Output the [X, Y] coordinate of the center of the cell containing the given text.  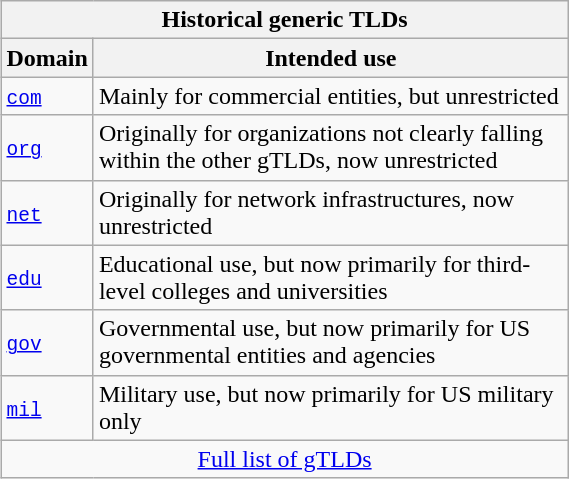
gov [47, 342]
Intended use [330, 58]
Military use, but now primarily for US military only [330, 408]
Originally for organizations not clearly falling within the other gTLDs, now unrestricted [330, 148]
Governmental use, but now primarily for US governmental entities and agencies [330, 342]
edu [47, 278]
Domain [47, 58]
Mainly for commercial entities, but unrestricted [330, 96]
Historical generic TLDs [284, 20]
Educational use, but now primarily for third-level colleges and universities [330, 278]
net [47, 212]
Originally for network infrastructures, now unrestricted [330, 212]
org [47, 148]
com [47, 96]
Full list of gTLDs [284, 459]
mil [47, 408]
